Search for the cell housing the specified text and yield its (x, y) center coordinate. 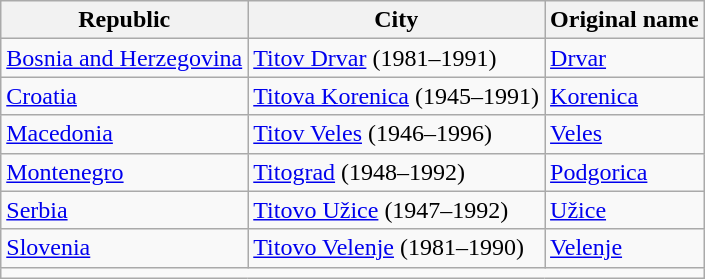
Croatia (124, 96)
Korenica (625, 96)
Macedonia (124, 134)
Republic (124, 20)
Veles (625, 134)
Titov Veles (1946–1996) (396, 134)
Titovo Užice (1947–1992) (396, 210)
Užice (625, 210)
Slovenia (124, 248)
Serbia (124, 210)
Titov Drvar (1981–1991) (396, 58)
City (396, 20)
Drvar (625, 58)
Original name (625, 20)
Podgorica (625, 172)
Velenje (625, 248)
Titova Korenica (1945–1991) (396, 96)
Titovo Velenje (1981–1990) (396, 248)
Titograd (1948–1992) (396, 172)
Montenegro (124, 172)
Bosnia and Herzegovina (124, 58)
